Scan for the cell matching the given text and deliver its [X, Y] coordinate at center. 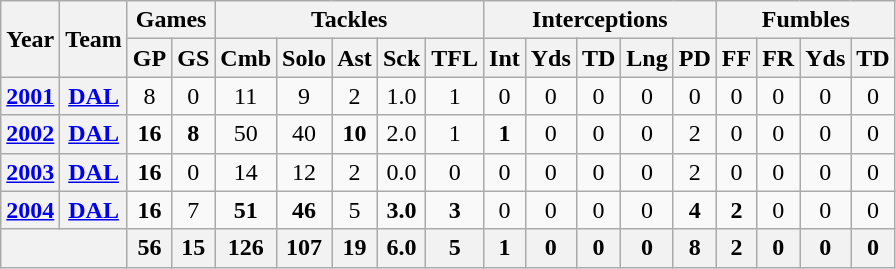
Team [94, 39]
2004 [30, 210]
40 [304, 134]
4 [694, 210]
Interceptions [600, 20]
6.0 [401, 248]
56 [149, 248]
Fumbles [806, 20]
PD [694, 58]
TFL [455, 58]
10 [355, 134]
Cmb [246, 58]
11 [246, 96]
107 [304, 248]
51 [246, 210]
2001 [30, 96]
Sck [401, 58]
9 [304, 96]
15 [194, 248]
FF [736, 58]
FR [778, 58]
Ast [355, 58]
2002 [30, 134]
Year [30, 39]
Lng [647, 58]
2003 [30, 172]
12 [304, 172]
3.0 [401, 210]
Int [505, 58]
3 [455, 210]
Tackles [350, 20]
46 [304, 210]
2.0 [401, 134]
7 [194, 210]
126 [246, 248]
50 [246, 134]
Solo [304, 58]
19 [355, 248]
0.0 [401, 172]
Games [170, 20]
1.0 [401, 96]
GP [149, 58]
14 [246, 172]
GS [194, 58]
